Capture the cell that displays the provided text and extract its (X, Y) central coordinate. 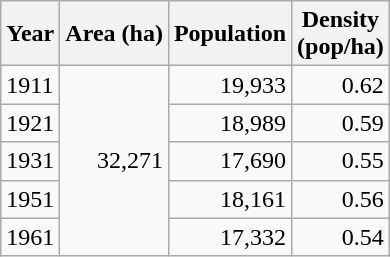
18,989 (230, 123)
0.55 (341, 161)
Population (230, 34)
Area (ha) (114, 34)
0.56 (341, 199)
0.59 (341, 123)
18,161 (230, 199)
32,271 (114, 161)
17,332 (230, 237)
1961 (30, 237)
17,690 (230, 161)
0.62 (341, 85)
Density(pop/ha) (341, 34)
0.54 (341, 237)
1911 (30, 85)
19,933 (230, 85)
1951 (30, 199)
Year (30, 34)
1931 (30, 161)
1921 (30, 123)
